Identify which cell holds the provided text, then report its [X, Y] central coordinate. 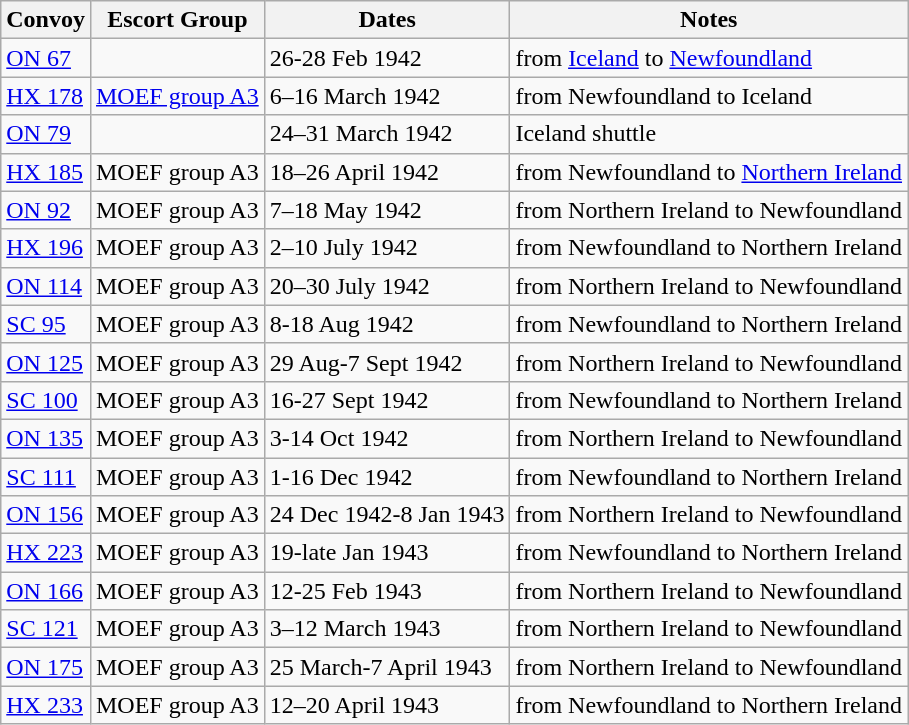
ON 175 [46, 667]
12–20 April 1943 [387, 705]
ON 79 [46, 134]
2–10 July 1942 [387, 248]
from Iceland to Newfoundland [709, 58]
SC 100 [46, 400]
ON 156 [46, 515]
25 March-7 April 1943 [387, 667]
SC 95 [46, 324]
1-16 Dec 1942 [387, 477]
SC 111 [46, 477]
20–30 July 1942 [387, 286]
HX 233 [46, 705]
HX 178 [46, 96]
24 Dec 1942-8 Jan 1943 [387, 515]
6–16 March 1942 [387, 96]
3–12 March 1943 [387, 629]
Notes [709, 20]
HX 185 [46, 172]
ON 92 [46, 210]
12-25 Feb 1943 [387, 591]
ON 135 [46, 438]
Convoy [46, 20]
3-14 Oct 1942 [387, 438]
ON 114 [46, 286]
HX 223 [46, 553]
HX 196 [46, 248]
Dates [387, 20]
16-27 Sept 1942 [387, 400]
ON 125 [46, 362]
7–18 May 1942 [387, 210]
19-late Jan 1943 [387, 553]
Iceland shuttle [709, 134]
8-18 Aug 1942 [387, 324]
18–26 April 1942 [387, 172]
26-28 Feb 1942 [387, 58]
ON 67 [46, 58]
24–31 March 1942 [387, 134]
ON 166 [46, 591]
SC 121 [46, 629]
Escort Group [177, 20]
from Newfoundland to Iceland [709, 96]
29 Aug-7 Sept 1942 [387, 362]
